Return the (X, Y) coordinate for the center point of the cell that contains the specified text.  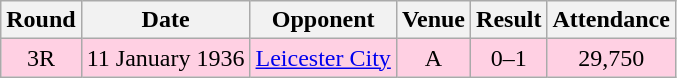
3R (41, 58)
Round (41, 20)
Opponent (323, 20)
29,750 (611, 58)
Date (166, 20)
Result (509, 20)
A (433, 58)
Leicester City (323, 58)
0–1 (509, 58)
Venue (433, 20)
Attendance (611, 20)
11 January 1936 (166, 58)
